Detect which cell encompasses the target text, then output its [X, Y] center coordinate. 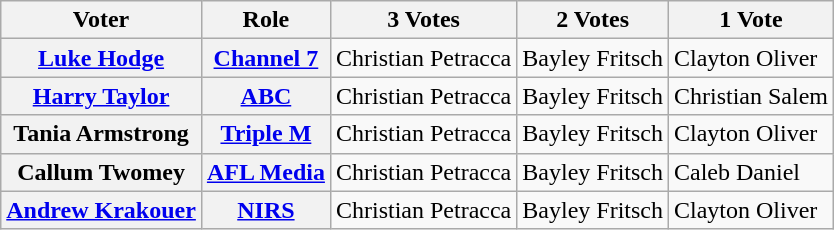
NIRS [266, 210]
Tania Armstrong [102, 134]
Andrew Krakouer [102, 210]
3 Votes [423, 20]
1 Vote [750, 20]
Christian Salem [750, 96]
2 Votes [593, 20]
AFL Media [266, 172]
Caleb Daniel [750, 172]
Luke Hodge [102, 58]
ABC [266, 96]
Voter [102, 20]
Harry Taylor [102, 96]
Callum Twomey [102, 172]
Triple M [266, 134]
Role [266, 20]
Channel 7 [266, 58]
